From the cell containing the given text, extract its center point as (X, Y) coordinate. 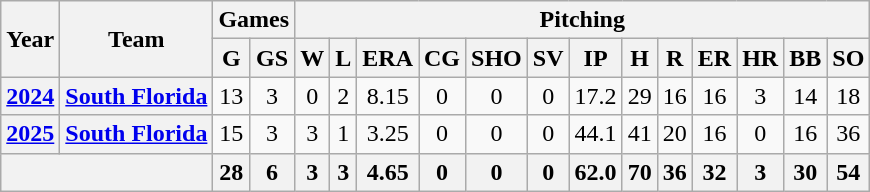
2024 (30, 96)
GS (272, 58)
8.15 (388, 96)
Year (30, 39)
Games (254, 20)
54 (848, 172)
HR (760, 58)
ERA (388, 58)
18 (848, 96)
Team (136, 39)
20 (674, 134)
R (674, 58)
H (640, 58)
32 (714, 172)
SHO (497, 58)
1 (344, 134)
CG (442, 58)
62.0 (596, 172)
30 (806, 172)
29 (640, 96)
15 (232, 134)
28 (232, 172)
2 (344, 96)
SO (848, 58)
ER (714, 58)
BB (806, 58)
41 (640, 134)
6 (272, 172)
14 (806, 96)
Pitching (582, 20)
44.1 (596, 134)
4.65 (388, 172)
SV (548, 58)
70 (640, 172)
L (344, 58)
3.25 (388, 134)
2025 (30, 134)
W (312, 58)
IP (596, 58)
G (232, 58)
17.2 (596, 96)
13 (232, 96)
